Scan for the cell matching the given text and deliver its [x, y] coordinate at center. 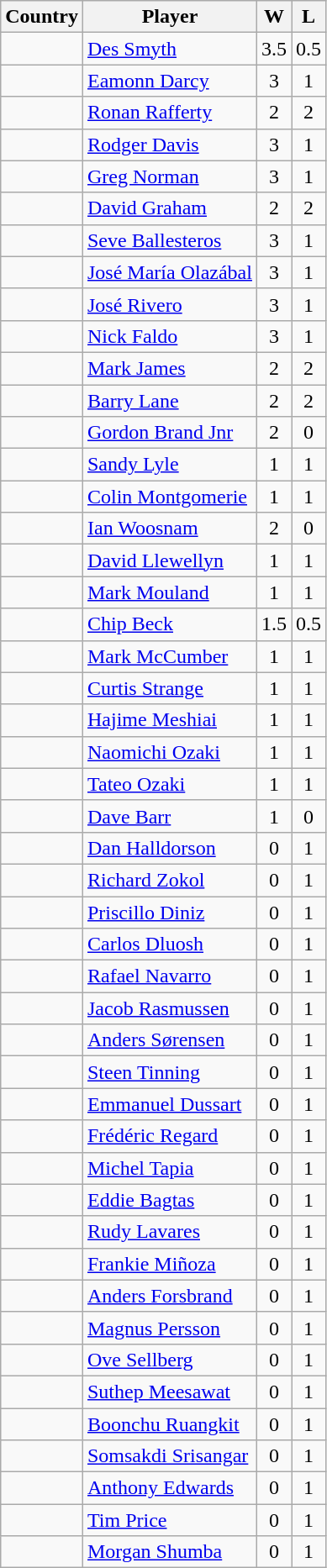
Suthep Meesawat [170, 1392]
David Graham [170, 208]
Emmanuel Dussart [170, 1104]
Naomichi Ozaki [170, 752]
Frankie Miñoza [170, 1264]
Player [170, 17]
Rafael Navarro [170, 976]
Magnus Persson [170, 1328]
W [274, 17]
Eddie Bagtas [170, 1200]
Frédéric Regard [170, 1136]
L [309, 17]
Nick Faldo [170, 336]
3.5 [274, 49]
Sandy Lyle [170, 465]
Curtis Strange [170, 688]
Country [42, 17]
Ove Sellberg [170, 1360]
José Rivero [170, 304]
Tim Price [170, 1520]
Rodger Davis [170, 145]
Colin Montgomerie [170, 497]
1.5 [274, 624]
Barry Lane [170, 401]
Eamonn Darcy [170, 81]
Hajime Meshiai [170, 720]
Anthony Edwards [170, 1488]
José María Olazábal [170, 272]
Richard Zokol [170, 880]
Anders Forsbrand [170, 1296]
Chip Beck [170, 624]
Steen Tinning [170, 1072]
Seve Ballesteros [170, 240]
Carlos Dluosh [170, 944]
Gordon Brand Jnr [170, 433]
Mark McCumber [170, 656]
Mark James [170, 368]
Tateo Ozaki [170, 784]
Ian Woosnam [170, 529]
Ronan Rafferty [170, 113]
Anders Sørensen [170, 1040]
Rudy Lavares [170, 1232]
Greg Norman [170, 176]
Dave Barr [170, 816]
Morgan Shumba [170, 1552]
David Llewellyn [170, 560]
Somsakdi Srisangar [170, 1456]
Jacob Rasmussen [170, 1008]
Boonchu Ruangkit [170, 1424]
Dan Halldorson [170, 848]
Des Smyth [170, 49]
Michel Tapia [170, 1168]
Mark Mouland [170, 592]
Priscillo Diniz [170, 912]
